Determine the (x, y) coordinate at the center of the cell enclosing the given text.  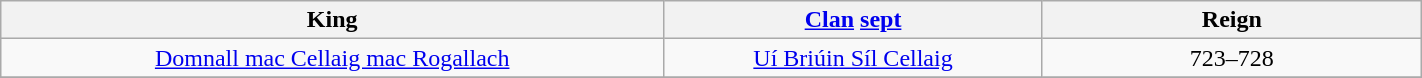
Uí Briúin Síl Cellaig (854, 58)
723–728 (1232, 58)
King (332, 20)
Reign (1232, 20)
Domnall mac Cellaig mac Rogallach (332, 58)
Clan sept (854, 20)
